Output the (X, Y) coordinate of the center of the cell containing the given text.  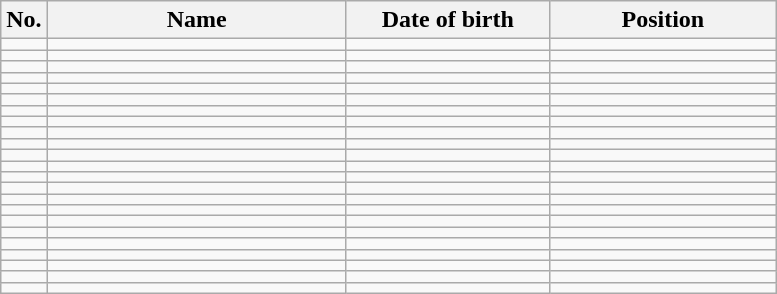
Name (196, 20)
Position (662, 20)
No. (24, 20)
Date of birth (448, 20)
